Search for the cell housing the specified text and yield its [x, y] center coordinate. 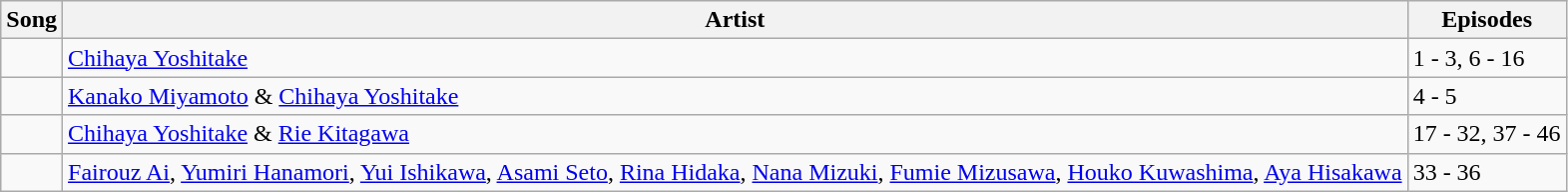
Kanako Miyamoto & Chihaya Yoshitake [736, 96]
Chihaya Yoshitake & Rie Kitagawa [736, 134]
Episodes [1487, 20]
Chihaya Yoshitake [736, 58]
17 - 32, 37 - 46 [1487, 134]
Song [32, 20]
1 - 3, 6 - 16 [1487, 58]
Artist [736, 20]
4 - 5 [1487, 96]
Fairouz Ai, Yumiri Hanamori, Yui Ishikawa, Asami Seto, Rina Hidaka, Nana Mizuki, Fumie Mizusawa, Houko Kuwashima, Aya Hisakawa [736, 172]
33 - 36 [1487, 172]
